Return [X, Y] of the center of cell containing provided text 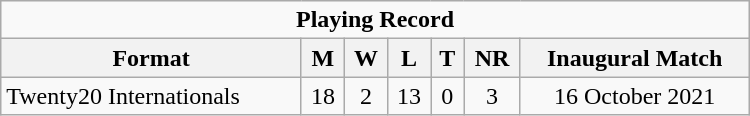
W [366, 58]
NR [492, 58]
Twenty20 Internationals [152, 96]
0 [448, 96]
16 October 2021 [634, 96]
Format [152, 58]
L [410, 58]
Inaugural Match [634, 58]
T [448, 58]
2 [366, 96]
Playing Record [375, 20]
18 [322, 96]
3 [492, 96]
13 [410, 96]
M [322, 58]
